Return the (X, Y) coordinate for the center point of the cell that contains the specified text.  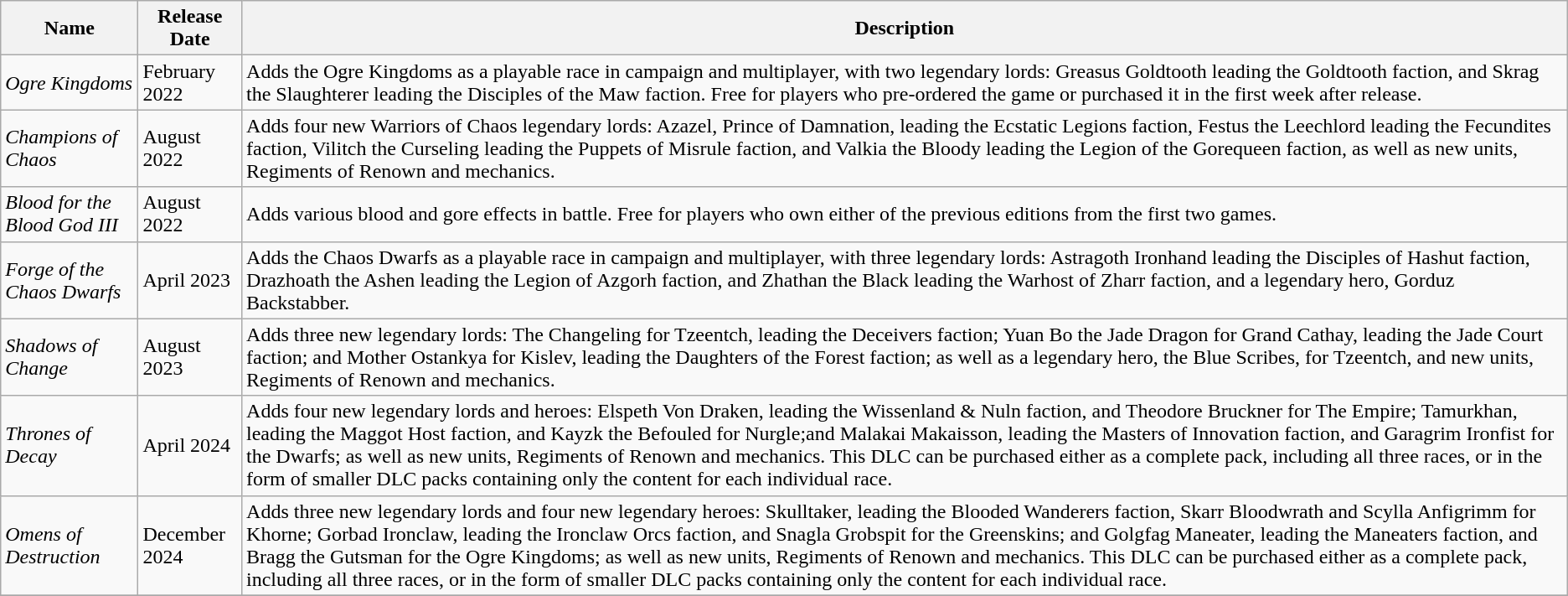
Blood for the Blood God III (70, 215)
Ogre Kingdoms (70, 82)
Forge of the Chaos Dwarfs (70, 280)
Shadows of Change (70, 357)
Description (905, 29)
February 2022 (190, 82)
Adds various blood and gore effects in battle. Free for players who own either of the previous editions from the first two games. (905, 215)
Thrones of Decay (70, 446)
April 2023 (190, 280)
December 2024 (190, 545)
Omens of Destruction (70, 545)
Release Date (190, 29)
April 2024 (190, 446)
August 2023 (190, 357)
Champions of Chaos (70, 148)
Name (70, 29)
